Determine the [X, Y] coordinate at the center of the cell enclosing the given text.  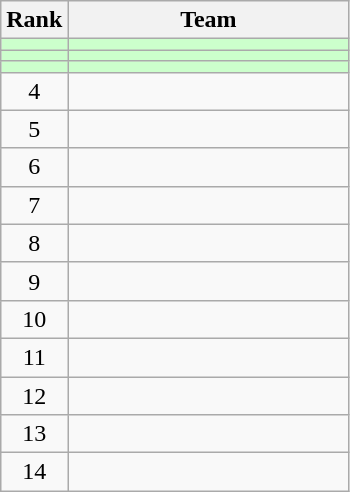
6 [34, 167]
11 [34, 357]
7 [34, 205]
10 [34, 319]
9 [34, 281]
Rank [34, 20]
Team [208, 20]
4 [34, 91]
8 [34, 243]
14 [34, 472]
5 [34, 129]
12 [34, 395]
13 [34, 434]
